Capture the cell that displays the provided text and extract its [x, y] central coordinate. 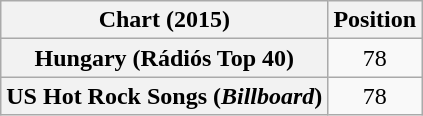
Chart (2015) [164, 20]
Position [375, 20]
Hungary (Rádiós Top 40) [164, 58]
US Hot Rock Songs (Billboard) [164, 96]
